Provide the [x, y] coordinate of the cell's center where the given text is located.  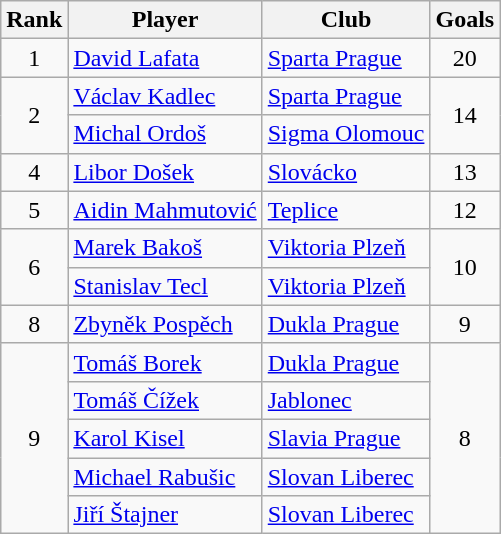
13 [465, 172]
12 [465, 210]
Jiří Štajner [165, 515]
Goals [465, 20]
Zbyněk Pospěch [165, 324]
1 [34, 58]
Tomáš Borek [165, 362]
Michael Rabušic [165, 477]
Teplice [346, 210]
Jablonec [346, 400]
Tomáš Čížek [165, 400]
Club [346, 20]
Slavia Prague [346, 438]
Sigma Olomouc [346, 134]
David Lafata [165, 58]
Marek Bakoš [165, 248]
Karol Kisel [165, 438]
Aidin Mahmutović [165, 210]
14 [465, 115]
6 [34, 267]
2 [34, 115]
4 [34, 172]
Slovácko [346, 172]
Libor Došek [165, 172]
Rank [34, 20]
Václav Kadlec [165, 96]
10 [465, 267]
Stanislav Tecl [165, 286]
Player [165, 20]
20 [465, 58]
5 [34, 210]
Michal Ordoš [165, 134]
